Locate the cell with the specified text and output its (x, y) center coordinate. 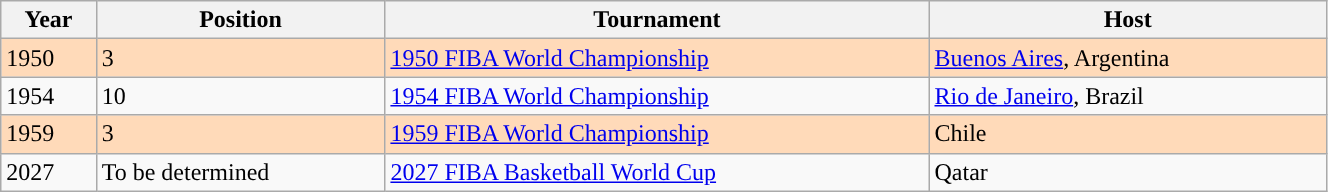
Buenos Aires, Argentina (1128, 58)
Chile (1128, 134)
Year (48, 20)
1950 FIBA World Championship (657, 58)
Tournament (657, 20)
Host (1128, 20)
1954 FIBA World Championship (657, 96)
2027 FIBA Basketball World Cup (657, 172)
1959 (48, 134)
1959 FIBA World Championship (657, 134)
Rio de Janeiro, Brazil (1128, 96)
Position (240, 20)
1954 (48, 96)
Qatar (1128, 172)
10 (240, 96)
1950 (48, 58)
2027 (48, 172)
To be determined (240, 172)
